For the text-containing cell, return its midpoint in [X, Y] coordinate format. 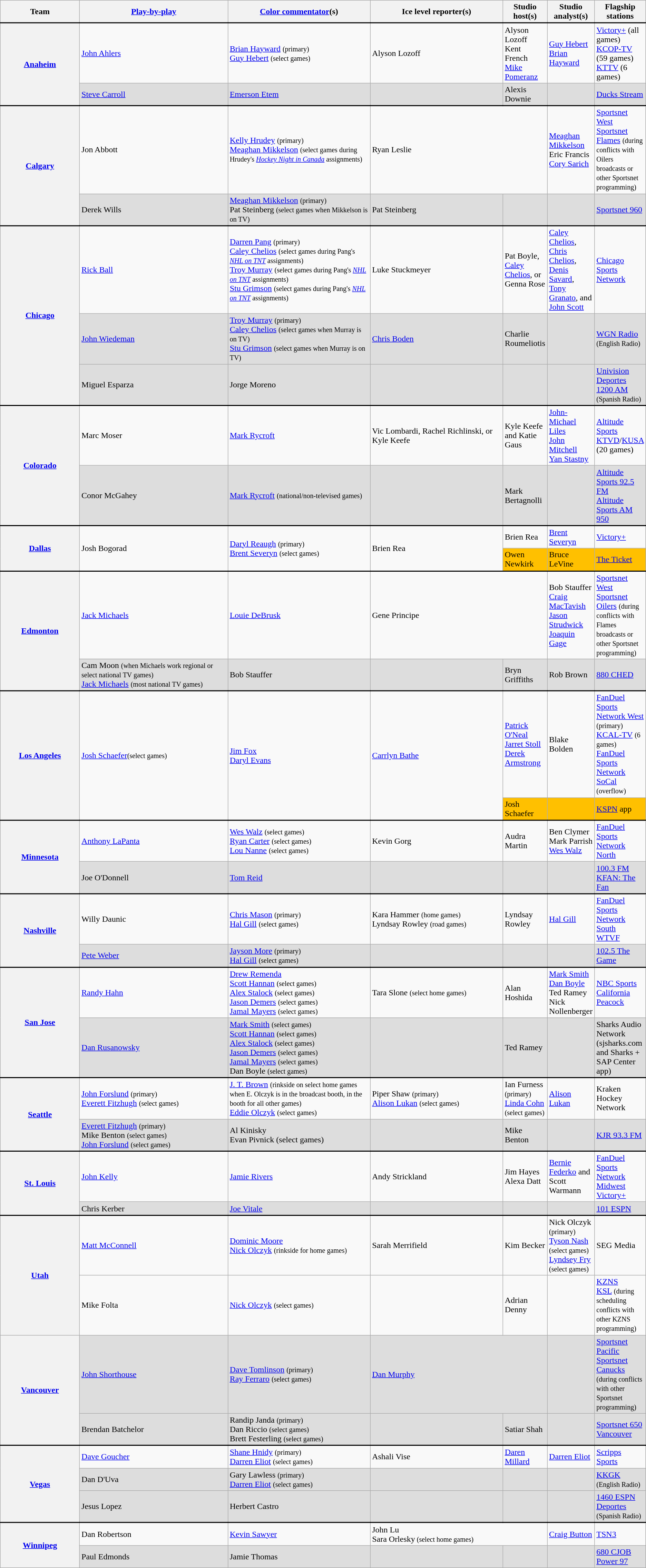
Dallas [40, 548]
Jamie Rivers [299, 1177]
Chris Kerber [154, 1208]
Brent Severyn [571, 537]
Luke Stuckmeyer [437, 270]
Sportsnet 650 Vancouver [620, 1429]
Piper Shaw (primary)Alison Lukan (select games) [437, 1098]
Jesus Lopez [154, 1507]
Kim Becker [525, 1245]
KJR 93.3 FM [620, 1135]
Colorado [40, 465]
Hal Gill [571, 919]
Shane Hnidy (primary)Darren Eliot (select games) [299, 1457]
KSPN app [620, 809]
880 CHED [620, 675]
Willy Daunic [154, 919]
Darren Eliot [571, 1457]
Bernie Federko and Scott Warmann [571, 1177]
Marc Moser [154, 435]
Conor McGahey [154, 495]
Brendan Batchelor [154, 1429]
Everett Fitzhugh (primary)Mike Benton (select games)John Forslund (select games) [154, 1135]
Victory+ (all games) KCOP-TV (59 games)KTTV (6 games) [620, 53]
Audra Martin [525, 841]
Altitude Sports 92.5 FMAltitude Sports AM 950 [620, 495]
Gene Principe [459, 615]
Anaheim [40, 65]
Louie DeBrusk [299, 615]
Bob StaufferCraig MacTavishJason StrudwickJoaquin Gage [571, 615]
Ryan Leslie [459, 150]
Play-by-play [154, 12]
Rick Ball [154, 270]
Sportsnet WestSportsnet Flames (during conflicts with Oilers broadcasts or other Sportsnet programming) [620, 150]
Color commentator(s) [299, 12]
Nick Olczyk (select games) [299, 1305]
Carrlyn Bathe [437, 755]
Alyson Lozoff [437, 53]
Studio host(s) [525, 12]
Alan Hoshida [525, 992]
WGN Radio (English Radio) [620, 339]
Jamie Thomas [299, 1556]
Pat Steinberg [437, 210]
Vegas [40, 1484]
Paul Edmonds [154, 1556]
Alison Lukan [571, 1098]
Rob Brown [571, 675]
Ashali Vise [437, 1457]
Dan Robertson [154, 1534]
Herbert Castro [299, 1507]
Randip Janda (primary)Dan Riccio (select games)Brett Festerling (select games) [299, 1429]
100.3 FM KFAN: The Fan [620, 878]
Wes Walz (select games)Ryan Carter (select games)Lou Nanne (select games) [299, 841]
Patrick O'NealJarret StollDerek Armstrong [525, 744]
Bob Stauffer [299, 675]
Joe O'Donnell [154, 878]
Lyndsay Rowley [525, 919]
Josh Schaefer(select games) [154, 755]
Dan D'Uva [154, 1480]
Jim HayesAlexa Datt [525, 1177]
FanDuel Sports Network West (primary)KCAL-TV (6 games)FanDuel Sports Network SoCal (overflow) [620, 744]
Joe Vitale [299, 1208]
Sportsnet WestSportsnet Oilers (during conflicts with Flames broadcasts or other Sportsnet programming) [620, 615]
102.5 The Game [620, 956]
Ben Clymer Mark Parrish Wes Walz [571, 841]
Drew Remenda Scott Hannan (select games)Alex Stalock (select games)Jason Demers (select games)Jamal Mayers (select games) [299, 992]
Calgary [40, 166]
Mark Rycroft [299, 435]
Seattle [40, 1114]
Jayson More (primary)Hal Gill (select games) [299, 956]
Nick Olczyk (primary)Tyson Nash (select games)Lyndsey Fry (select games) [571, 1245]
Mike Folta [154, 1305]
Pat Boyle, Caley Chelios, or Genna Rose [525, 270]
Minnesota [40, 857]
Randy Hahn [154, 992]
Kevin Sawyer [299, 1534]
Jorge Moreno [299, 385]
FanDuel Sports Network SouthWTVF [620, 919]
Al KiniskyEvan Pivnick (select games) [299, 1135]
Josh Schaefer [525, 809]
St. Louis [40, 1183]
Jack Michaels [154, 615]
Ted Ramey [525, 1048]
Vic Lombardi, Rachel Richlinski, or Kyle Keefe [437, 435]
Dominic MooreNick Olczyk (rinkside for home games) [299, 1245]
Mark Bertagnolli [525, 495]
John-Michael LilesJohn MitchellYan Stastny [571, 435]
John Forslund (primary)Everett Fitzhugh (select games) [154, 1098]
Josh Bogorad [154, 548]
Troy Murray (primary)Caley Chelios (select games when Murray is on TV)Stu Grimson (select games when Murray is on TV) [299, 339]
Ian Furness (primary)Linda Cohn (select games) [525, 1098]
Mark SmithDan BoyleTed RameyNick Nollenberger [571, 992]
Kraken Hockey Network [620, 1098]
TSN3 [620, 1534]
Charlie Roumeliotis [525, 339]
Utah [40, 1275]
Bruce LeVine [571, 560]
Tara Slone (select home games) [437, 992]
Univision Deportes 1200 AM (Spanish Radio) [620, 385]
Nashville [40, 931]
Cam Moon (when Michaels work regional or select national TV games)Jack Michaels (most national TV games) [154, 675]
Caley Chelios, Chris Chelios, Denis Savard, Tony Granato, and John Scott [571, 270]
Blake Bolden [571, 744]
Daryl Reaugh (primary)Brent Severyn (select games) [299, 548]
Anthony LaPanta [154, 841]
Dan Rusanowsky [154, 1048]
San Jose [40, 1023]
Mike Benton [525, 1135]
Alyson LozoffKent FrenchMike Pomeranz [525, 53]
Edmonton [40, 631]
Chris Boden [437, 339]
NBC Sports CaliforniaPeacock [620, 992]
John Shorthouse [154, 1374]
Vancouver [40, 1390]
Flagship stations [620, 12]
Sarah Merrifield [437, 1245]
Matt McConnell [154, 1245]
Ice level reporter(s) [437, 12]
Steve Carroll [154, 94]
Victory+ [620, 537]
Alexis Downie [525, 94]
FanDuel Sports Network North [620, 841]
Kelly Hrudey (primary)Meaghan Mikkelson (select games during Hrudey's Hockey Night in Canada assignments) [299, 150]
Chris Mason (primary)Hal Gill (select games) [299, 919]
SEG Media [620, 1245]
Bryn Griffiths [525, 675]
Dave Goucher [154, 1457]
Altitude SportsKTVD/KUSA (20 games) [620, 435]
Meaghan MikkelsonEric FrancisCory Sarich [571, 150]
Los Angeles [40, 755]
John Wiedeman [154, 339]
Scripps Sports [620, 1457]
Derek Wills [154, 210]
Chicago Sports Network [620, 270]
J. T. Brown (rinkside on select home games when E. Olczyk is in the broadcast booth, in the booth for all other games)Eddie Olczyk (select games) [299, 1098]
Studio analyst(s) [571, 12]
1460 ESPN Deportes (Spanish Radio) [620, 1507]
John Lu Sara Orlesky (select home games) [459, 1534]
Pete Weber [154, 956]
Meaghan Mikkelson (primary)Pat Steinberg (select games when Mikkelson is on TV) [299, 210]
Mark Rycroft (national/non-televised games) [299, 495]
Miguel Esparza [154, 385]
Jim FoxDaryl Evans [299, 755]
Sharks Audio Network (sjsharks.com and Sharks + SAP Center app) [620, 1048]
Craig Button [571, 1534]
John Kelly [154, 1177]
Dave Tomlinson (primary)Ray Ferraro (select games) [299, 1374]
Andy Strickland [437, 1177]
Sportsnet 960 [620, 210]
Kara Hammer (home games)Lyndsay Rowley (road games) [437, 919]
680 CJOBPower 97 [620, 1556]
Kyle Keefe and Katie Gaus [525, 435]
Team [40, 12]
John Ahlers [154, 53]
FanDuel Sports Network MidwestVictory+ [620, 1177]
KKGK (English Radio) [620, 1480]
Winnipeg [40, 1545]
Brian Hayward (primary)Guy Hebert (select games) [299, 53]
Satiar Shah [525, 1429]
Emerson Etem [299, 94]
101 ESPN [620, 1208]
Chicago [40, 316]
Adrian Denny [525, 1305]
KZNSKSL (during scheduling conflicts with other KZNS programming) [620, 1305]
The Ticket [620, 560]
Jon Abbott [154, 150]
Guy HebertBrian Hayward [571, 53]
Sportsnet PacificSportsnet Canucks (during conflicts with other Sportsnet programming) [620, 1374]
Kevin Gorg [437, 841]
Owen Newkirk [525, 560]
Daren Millard [525, 1457]
Ducks Stream [620, 94]
Tom Reid [299, 878]
Dan Murphy [459, 1374]
Gary Lawless (primary)Darren Eliot (select games) [299, 1480]
